Return (x, y) of the center of cell containing provided text 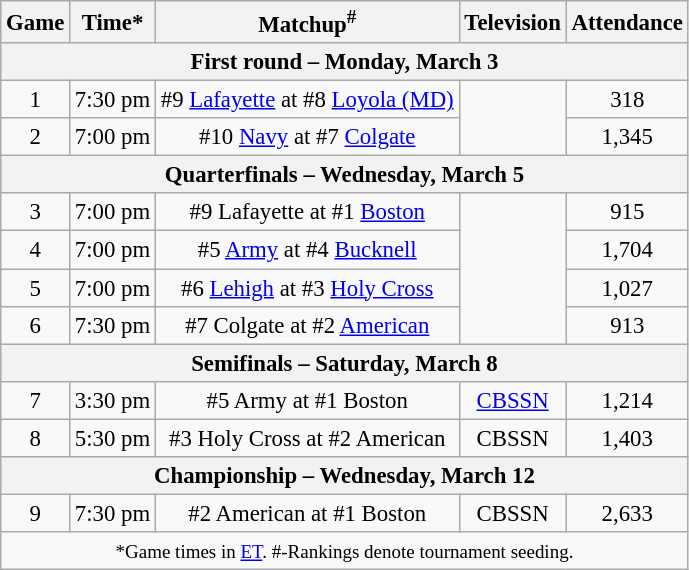
#2 American at #1 Boston (307, 513)
913 (627, 325)
#6 Lehigh at #3 Holy Cross (307, 288)
3:30 pm (113, 400)
8 (36, 438)
5 (36, 288)
1 (36, 100)
Semifinals – Saturday, March 8 (344, 363)
Quarterfinals – Wednesday, March 5 (344, 175)
Television (512, 22)
2 (36, 137)
1,027 (627, 288)
Championship – Wednesday, March 12 (344, 476)
1,403 (627, 438)
7 (36, 400)
Matchup# (307, 22)
#10 Navy at #7 Colgate (307, 137)
#9 Lafayette at #1 Boston (307, 213)
#7 Colgate at #2 American (307, 325)
#5 Army at #1 Boston (307, 400)
First round – Monday, March 3 (344, 62)
3 (36, 213)
*Game times in ET. #-Rankings denote tournament seeding. (344, 551)
4 (36, 250)
Time* (113, 22)
5:30 pm (113, 438)
Game (36, 22)
#5 Army at #4 Bucknell (307, 250)
#9 Lafayette at #8 Loyola (MD) (307, 100)
6 (36, 325)
#3 Holy Cross at #2 American (307, 438)
915 (627, 213)
1,704 (627, 250)
2,633 (627, 513)
Attendance (627, 22)
9 (36, 513)
1,345 (627, 137)
1,214 (627, 400)
318 (627, 100)
